Detect which cell encompasses the target text, then output its [x, y] center coordinate. 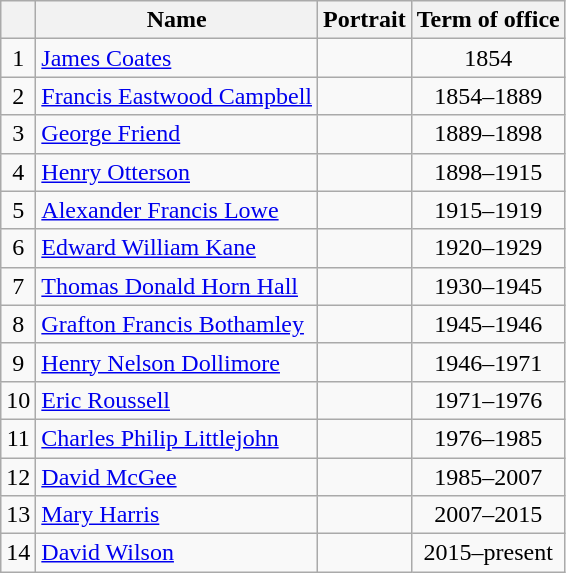
6 [18, 248]
8 [18, 324]
12 [18, 477]
Edward William Kane [177, 248]
1945–1946 [488, 324]
2015–present [488, 553]
Portrait [365, 20]
2007–2015 [488, 515]
Alexander Francis Lowe [177, 210]
1920–1929 [488, 248]
10 [18, 400]
1854 [488, 58]
1889–1898 [488, 134]
Charles Philip Littlejohn [177, 438]
David McGee [177, 477]
Term of office [488, 20]
1915–1919 [488, 210]
George Friend [177, 134]
Grafton Francis Bothamley [177, 324]
1930–1945 [488, 286]
1985–2007 [488, 477]
9 [18, 362]
David Wilson [177, 553]
1946–1971 [488, 362]
1 [18, 58]
Name [177, 20]
7 [18, 286]
1898–1915 [488, 172]
4 [18, 172]
2 [18, 96]
James Coates [177, 58]
Henry Otterson [177, 172]
13 [18, 515]
Mary Harris [177, 515]
Francis Eastwood Campbell [177, 96]
Eric Roussell [177, 400]
11 [18, 438]
Henry Nelson Dollimore [177, 362]
Thomas Donald Horn Hall [177, 286]
5 [18, 210]
1971–1976 [488, 400]
1854–1889 [488, 96]
1976–1985 [488, 438]
3 [18, 134]
14 [18, 553]
